Determine the (x, y) coordinate at the center of the cell enclosing the given text.  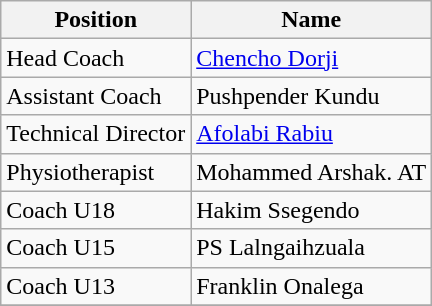
Coach U18 (96, 210)
Afolabi Rabiu (312, 134)
Mohammed Arshak. AT (312, 172)
Coach U15 (96, 248)
Assistant Coach (96, 96)
Coach U13 (96, 286)
Technical Director (96, 134)
Position (96, 20)
Hakim Ssegendo (312, 210)
Head Coach (96, 58)
PS Lalngaihzuala (312, 248)
Franklin Onalega (312, 286)
Pushpender Kundu (312, 96)
Name (312, 20)
Chencho Dorji (312, 58)
Physiotherapist (96, 172)
